Extract the (X, Y) coordinate from the center of the cell holding the provided text.  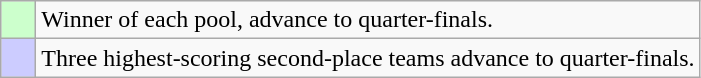
Winner of each pool, advance to quarter-finals. (368, 20)
Three highest-scoring second-place teams advance to quarter-finals. (368, 58)
